Find where the given text appears and provide that cell's center as [x, y] coordinate. 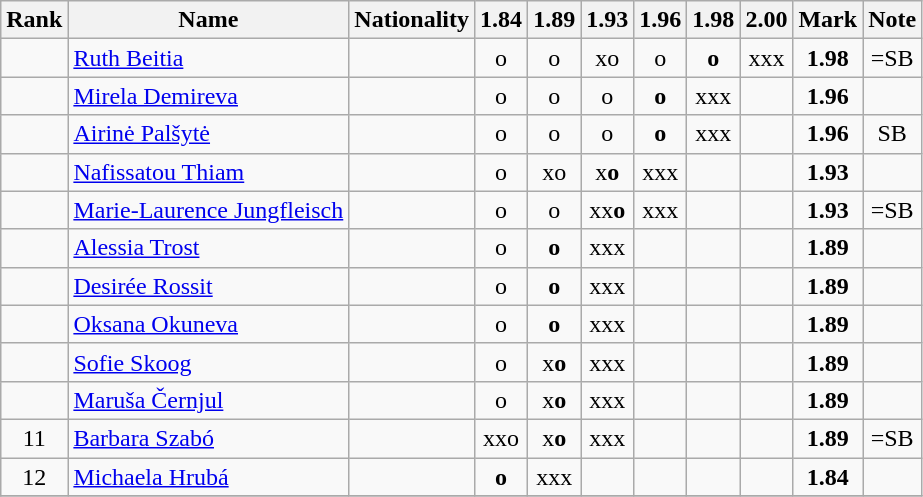
Note [892, 20]
Nationality [412, 20]
Oksana Okuneva [208, 324]
Ruth Beitia [208, 58]
Nafissatou Thiam [208, 172]
11 [34, 438]
SB [892, 134]
2.00 [766, 20]
Maruša Černjul [208, 400]
Sofie Skoog [208, 362]
Name [208, 20]
12 [34, 477]
Airinė Palšytė [208, 134]
Mark [828, 20]
Rank [34, 20]
Barbara Szabó [208, 438]
Michaela Hrubá [208, 477]
Mirela Demireva [208, 96]
Marie-Laurence Jungfleisch [208, 210]
Alessia Trost [208, 248]
Desirée Rossit [208, 286]
